Capture the cell that displays the provided text and extract its [x, y] central coordinate. 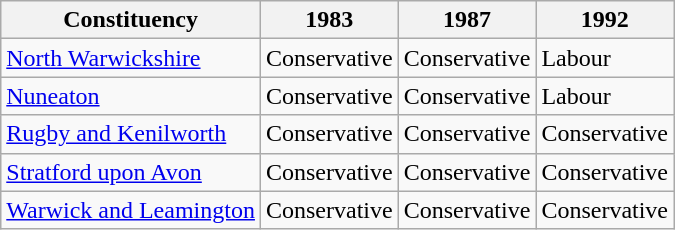
Stratford upon Avon [131, 172]
Nuneaton [131, 96]
1983 [329, 20]
North Warwickshire [131, 58]
Warwick and Leamington [131, 210]
Rugby and Kenilworth [131, 134]
Constituency [131, 20]
1987 [467, 20]
1992 [605, 20]
